For the text-containing cell, return its midpoint in (x, y) coordinate format. 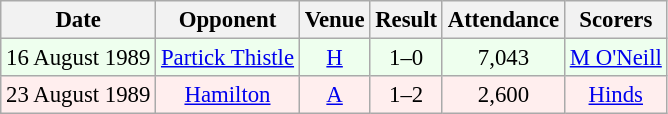
Hinds (616, 95)
23 August 1989 (78, 95)
Scorers (616, 20)
1–2 (406, 95)
M O'Neill (616, 58)
7,043 (503, 58)
Attendance (503, 20)
A (334, 95)
16 August 1989 (78, 58)
Hamilton (228, 95)
2,600 (503, 95)
Date (78, 20)
Opponent (228, 20)
1–0 (406, 58)
Result (406, 20)
H (334, 58)
Venue (334, 20)
Partick Thistle (228, 58)
